Determine the (X, Y) coordinate at the center of the cell enclosing the given text.  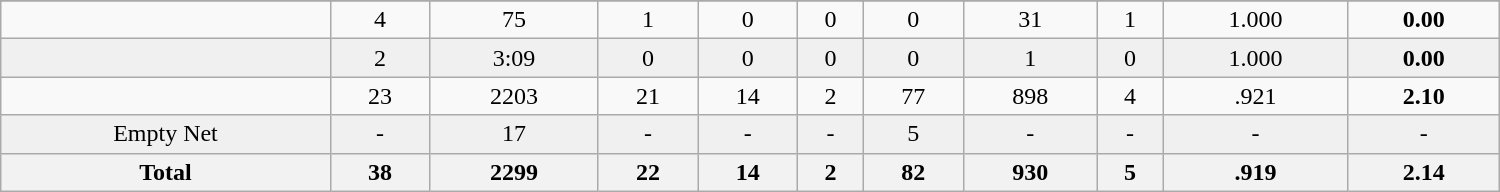
930 (1030, 172)
.919 (1256, 172)
17 (514, 134)
2.10 (1424, 96)
Total (166, 172)
23 (380, 96)
38 (380, 172)
2.14 (1424, 172)
77 (913, 96)
82 (913, 172)
Empty Net (166, 134)
22 (648, 172)
31 (1030, 20)
898 (1030, 96)
2299 (514, 172)
75 (514, 20)
21 (648, 96)
.921 (1256, 96)
2203 (514, 96)
3:09 (514, 58)
